Output the [x, y] coordinate of the center of the cell containing the given text.  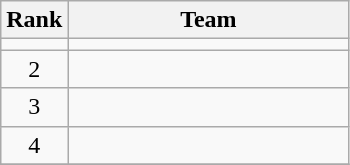
4 [34, 145]
Team [208, 20]
2 [34, 69]
Rank [34, 20]
3 [34, 107]
